Locate the cell with the specified text and output its [X, Y] center coordinate. 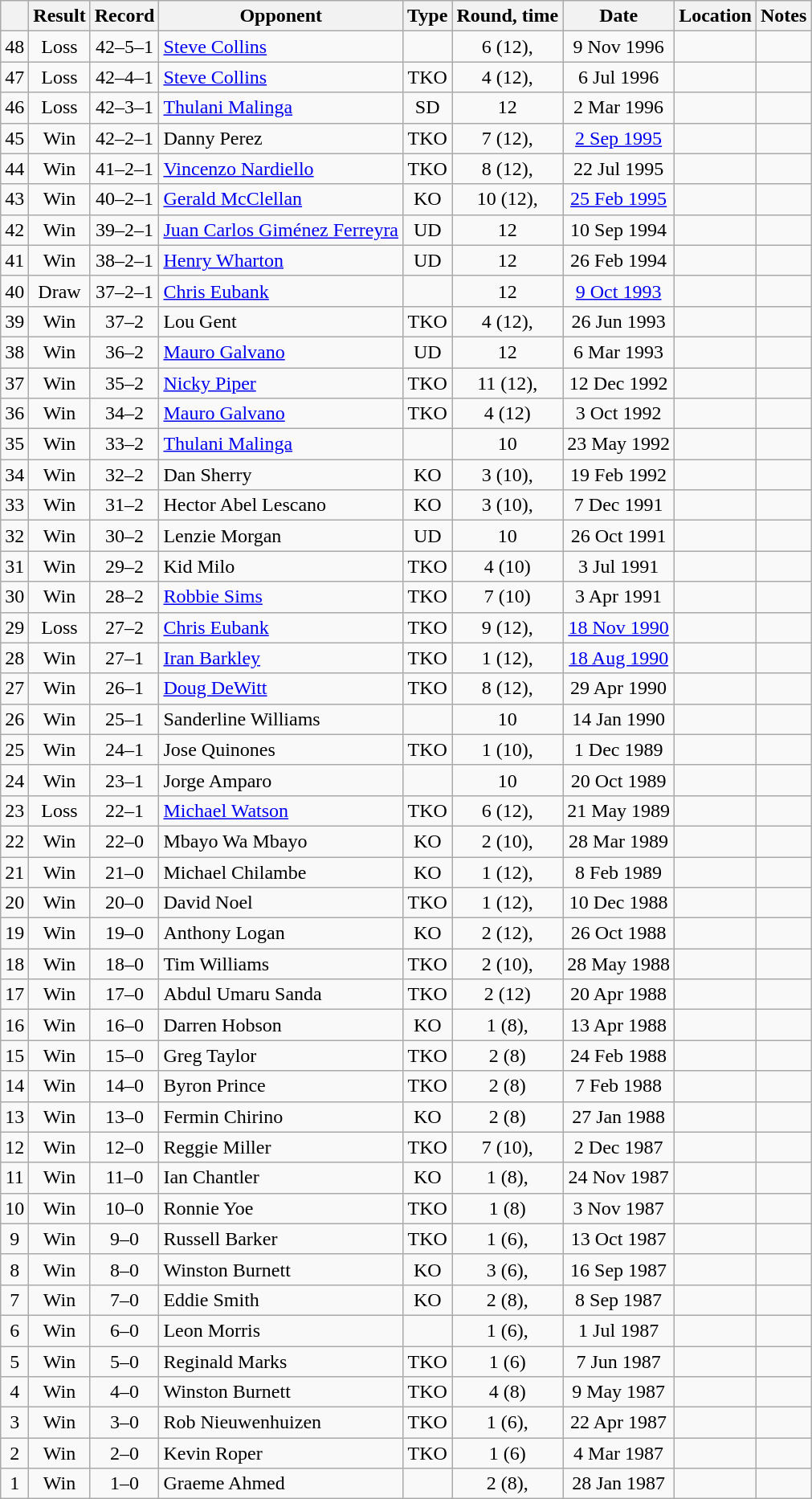
Record [124, 16]
2 Dec 1987 [618, 1147]
12 Dec 1992 [618, 383]
Hector Abel Lescano [281, 505]
48 [14, 47]
42 [14, 230]
Dan Sherry [281, 475]
22–0 [124, 841]
29–2 [124, 566]
Location [716, 16]
29 Apr 1990 [618, 688]
26 Oct 1991 [618, 536]
13 Oct 1987 [618, 1239]
20 Oct 1989 [618, 780]
1–0 [124, 1484]
3 (6), [508, 1269]
2 Mar 1996 [618, 108]
10 (12), [508, 199]
27–2 [124, 627]
44 [14, 169]
21–0 [124, 872]
40 [14, 291]
23 [14, 811]
39–2–1 [124, 230]
43 [14, 199]
29 [14, 627]
3–0 [124, 1423]
28 [14, 658]
5–0 [124, 1362]
39 [14, 321]
47 [14, 77]
15–0 [124, 1056]
34 [14, 475]
36 [14, 414]
18 [14, 964]
41 [14, 260]
22 Jul 1995 [618, 169]
3 Oct 1992 [618, 414]
3 [14, 1423]
10–0 [124, 1208]
Round, time [508, 16]
7 (10), [508, 1147]
4 (8) [508, 1392]
4 Mar 1987 [618, 1453]
1 [14, 1484]
6 Jul 1996 [618, 77]
7 Feb 1988 [618, 1086]
Tim Williams [281, 964]
Byron Prince [281, 1086]
6 [14, 1330]
2 (12) [508, 995]
Fermin Chirino [281, 1117]
Ian Chantler [281, 1178]
8 Feb 1989 [618, 872]
3 Apr 1991 [618, 597]
36–2 [124, 352]
Greg Taylor [281, 1056]
33 [14, 505]
2–0 [124, 1453]
24–1 [124, 749]
21 [14, 872]
1 (8) [508, 1208]
2 [14, 1453]
SD [427, 108]
Henry Wharton [281, 260]
Danny Perez [281, 138]
26 Jun 1993 [618, 321]
19–0 [124, 933]
35–2 [124, 383]
27 [14, 688]
4 (12) [508, 414]
37–2 [124, 321]
7 Jun 1987 [618, 1362]
Anthony Logan [281, 933]
7 Dec 1991 [618, 505]
24 Nov 1987 [618, 1178]
23 May 1992 [618, 444]
1 Jul 1987 [618, 1330]
Doug DeWitt [281, 688]
30 [14, 597]
22 [14, 841]
4 (10) [508, 566]
14 Jan 1990 [618, 719]
15 [14, 1056]
7–0 [124, 1300]
3 Jul 1991 [618, 566]
Michael Watson [281, 811]
12–0 [124, 1147]
Opponent [281, 16]
6 Mar 1993 [618, 352]
5 [14, 1362]
7 [14, 1300]
31 [14, 566]
31–2 [124, 505]
32 [14, 536]
Kid Milo [281, 566]
Date [618, 16]
18 Aug 1990 [618, 658]
37 [14, 383]
10 Dec 1988 [618, 903]
37–2–1 [124, 291]
Lou Gent [281, 321]
Nicky Piper [281, 383]
45 [14, 138]
Juan Carlos Giménez Ferreyra [281, 230]
6–0 [124, 1330]
16 Sep 1987 [618, 1269]
11 [14, 1178]
9–0 [124, 1239]
Graeme Ahmed [281, 1484]
1 (10), [508, 749]
Mbayo Wa Mbayo [281, 841]
17 [14, 995]
24 [14, 780]
25–1 [124, 719]
23–1 [124, 780]
11 (12), [508, 383]
42–2–1 [124, 138]
20 [14, 903]
19 Feb 1992 [618, 475]
9 (12), [508, 627]
Vincenzo Nardiello [281, 169]
26 [14, 719]
16–0 [124, 1025]
22 Apr 1987 [618, 1423]
13 [14, 1117]
28 May 1988 [618, 964]
9 [14, 1239]
8 Sep 1987 [618, 1300]
35 [14, 444]
38–2–1 [124, 260]
Result [59, 16]
7 (10) [508, 597]
Iran Barkley [281, 658]
4–0 [124, 1392]
41–2–1 [124, 169]
Abdul Umaru Sanda [281, 995]
14 [14, 1086]
Michael Chilambe [281, 872]
1 Dec 1989 [618, 749]
Sanderline Williams [281, 719]
13–0 [124, 1117]
38 [14, 352]
46 [14, 108]
Reggie Miller [281, 1147]
7 (12), [508, 138]
Jorge Amparo [281, 780]
14–0 [124, 1086]
13 Apr 1988 [618, 1025]
18–0 [124, 964]
27–1 [124, 658]
11–0 [124, 1178]
16 [14, 1025]
26 Feb 1994 [618, 260]
24 Feb 1988 [618, 1056]
9 May 1987 [618, 1392]
22–1 [124, 811]
34–2 [124, 414]
8 [14, 1269]
40–2–1 [124, 199]
9 Nov 1996 [618, 47]
17–0 [124, 995]
20–0 [124, 903]
19 [14, 933]
28–2 [124, 597]
25 [14, 749]
Ronnie Yoe [281, 1208]
Gerald McClellan [281, 199]
20 Apr 1988 [618, 995]
Draw [59, 291]
David Noel [281, 903]
Robbie Sims [281, 597]
2 (12), [508, 933]
Type [427, 16]
10 Sep 1994 [618, 230]
27 Jan 1988 [618, 1117]
Jose Quinones [281, 749]
Notes [783, 16]
33–2 [124, 444]
28 Jan 1987 [618, 1484]
8–0 [124, 1269]
Kevin Roper [281, 1453]
Rob Nieuwenhuizen [281, 1423]
21 May 1989 [618, 811]
4 [14, 1392]
25 Feb 1995 [618, 199]
42–4–1 [124, 77]
42–5–1 [124, 47]
18 Nov 1990 [618, 627]
32–2 [124, 475]
Russell Barker [281, 1239]
42–3–1 [124, 108]
Eddie Smith [281, 1300]
Leon Morris [281, 1330]
26 Oct 1988 [618, 933]
26–1 [124, 688]
Darren Hobson [281, 1025]
28 Mar 1989 [618, 841]
Reginald Marks [281, 1362]
Lenzie Morgan [281, 536]
2 Sep 1995 [618, 138]
9 Oct 1993 [618, 291]
30–2 [124, 536]
3 Nov 1987 [618, 1208]
